Extract the [X, Y] coordinate from the center of the cell holding the provided text.  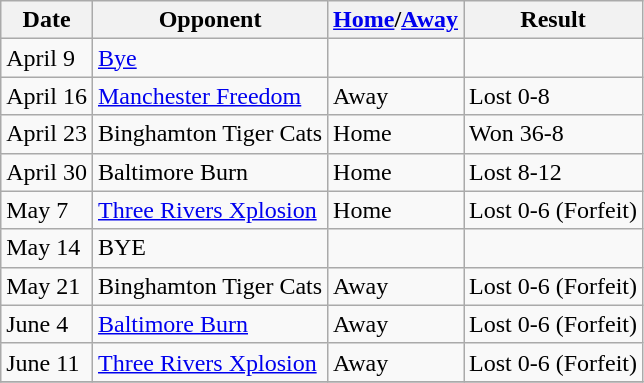
May 7 [47, 210]
Won 36-8 [554, 134]
Lost 8-12 [554, 172]
May 14 [47, 248]
Manchester Freedom [210, 96]
Home/Away [396, 20]
Lost 0-8 [554, 96]
June 4 [47, 324]
April 16 [47, 96]
BYE [210, 248]
June 11 [47, 362]
Opponent [210, 20]
Date [47, 20]
Bye [210, 58]
April 23 [47, 134]
May 21 [47, 286]
Result [554, 20]
April 30 [47, 172]
April 9 [47, 58]
